Determine the (x, y) coordinate at the center of the cell enclosing the given text.  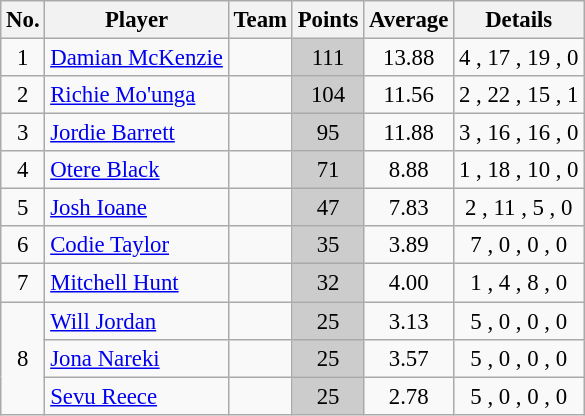
6 (23, 245)
Jordie Barrett (136, 133)
2.78 (409, 396)
111 (328, 58)
Codie Taylor (136, 245)
4.00 (409, 283)
8 (23, 358)
Points (328, 20)
3.13 (409, 321)
5 (23, 208)
8.88 (409, 170)
Josh Ioane (136, 208)
Sevu Reece (136, 396)
1 , 18 , 10 , 0 (519, 170)
1 , 4 , 8 , 0 (519, 283)
7 , 0 , 0 , 0 (519, 245)
2 (23, 95)
1 (23, 58)
Average (409, 20)
Team (260, 20)
3 (23, 133)
11.56 (409, 95)
71 (328, 170)
7.83 (409, 208)
3.89 (409, 245)
47 (328, 208)
13.88 (409, 58)
95 (328, 133)
11.88 (409, 133)
Damian McKenzie (136, 58)
Mitchell Hunt (136, 283)
4 , 17 , 19 , 0 (519, 58)
2 , 11 , 5 , 0 (519, 208)
Richie Mo'unga (136, 95)
3 , 16 , 16 , 0 (519, 133)
No. (23, 20)
4 (23, 170)
35 (328, 245)
Details (519, 20)
3.57 (409, 358)
Player (136, 20)
Otere Black (136, 170)
Will Jordan (136, 321)
104 (328, 95)
7 (23, 283)
Jona Nareki (136, 358)
2 , 22 , 15 , 1 (519, 95)
32 (328, 283)
